Return the [x, y] coordinate for the center point of the cell that contains the specified text.  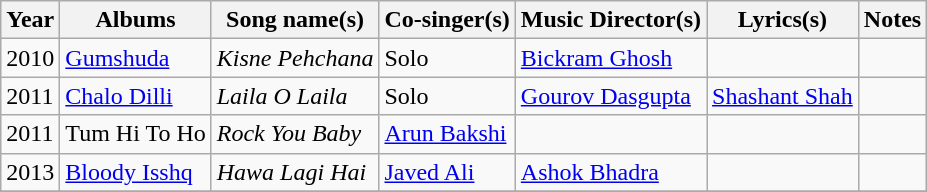
Bloody Isshq [136, 172]
Tum Hi To Ho [136, 134]
Song name(s) [295, 20]
Bickram Ghosh [610, 58]
Shashant Shah [783, 96]
Co-singer(s) [447, 20]
2010 [30, 58]
Ashok Bhadra [610, 172]
Kisne Pehchana [295, 58]
Gumshuda [136, 58]
Albums [136, 20]
Arun Bakshi [447, 134]
2013 [30, 172]
Rock You Baby [295, 134]
Laila O Laila [295, 96]
Hawa Lagi Hai [295, 172]
Gourov Dasgupta [610, 96]
Lyrics(s) [783, 20]
Music Director(s) [610, 20]
Year [30, 20]
Chalo Dilli [136, 96]
Javed Ali [447, 172]
Notes [892, 20]
